Detect which cell encompasses the target text, then output its [X, Y] center coordinate. 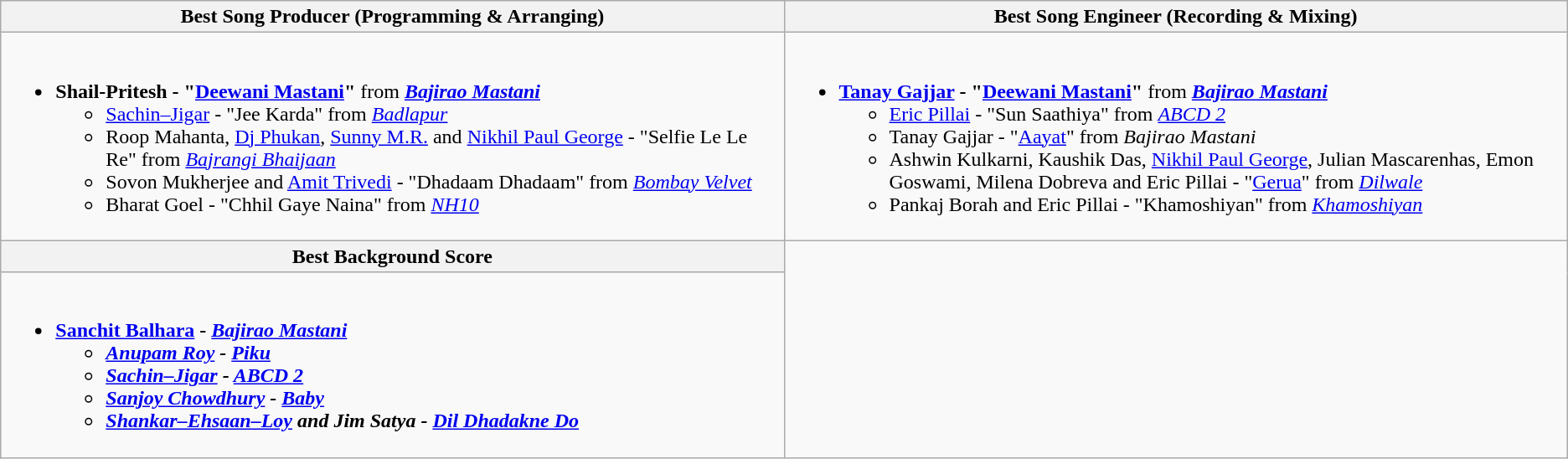
Best Song Engineer (Recording & Mixing) [1176, 17]
Best Song Producer (Programming & Arranging) [392, 17]
Best Background Score [392, 256]
Sanchit Balhara - Bajirao MastaniAnupam Roy - PikuSachin–Jigar - ABCD 2Sanjoy Chowdhury - BabyShankar–Ehsaan–Loy and Jim Satya - Dil Dhadakne Do [392, 365]
